For the text-containing cell, return its midpoint in (x, y) coordinate format. 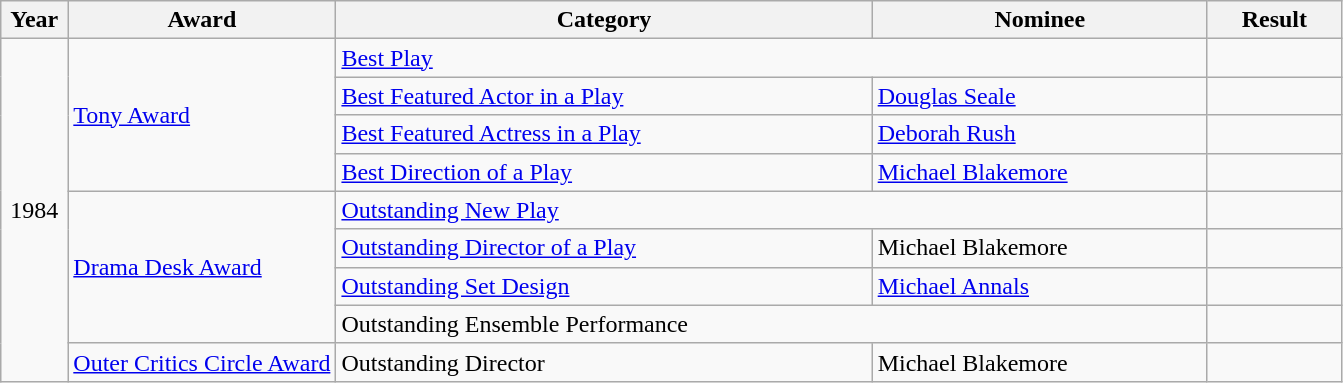
Drama Desk Award (202, 267)
Best Featured Actress in a Play (604, 134)
Year (34, 20)
Best Play (772, 58)
Result (1274, 20)
Award (202, 20)
Outstanding Set Design (604, 286)
Deborah Rush (1040, 134)
Michael Annals (1040, 286)
Category (604, 20)
Douglas Seale (1040, 96)
Best Direction of a Play (604, 172)
Outer Critics Circle Award (202, 362)
Outstanding Ensemble Performance (772, 324)
Best Featured Actor in a Play (604, 96)
Nominee (1040, 20)
Outstanding Director (604, 362)
Outstanding Director of a Play (604, 248)
1984 (34, 210)
Outstanding New Play (772, 210)
Tony Award (202, 115)
